Detect which cell encompasses the target text, then output its [x, y] center coordinate. 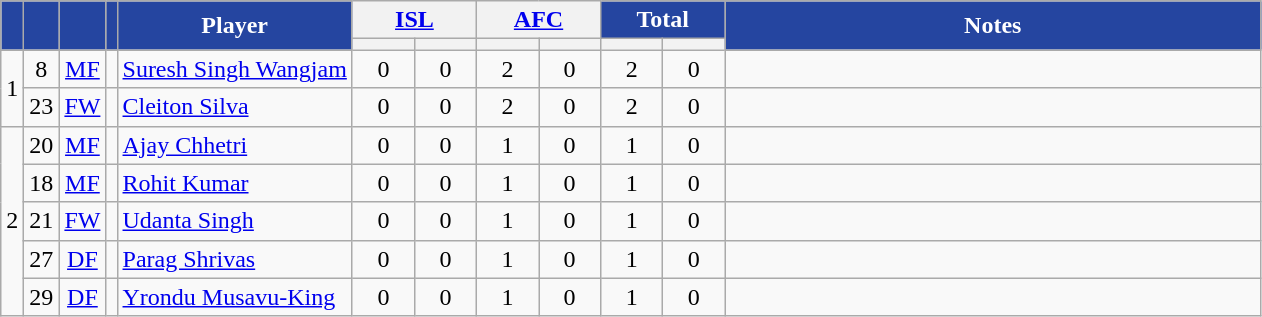
23 [42, 107]
AFC [538, 20]
21 [42, 221]
29 [42, 297]
Notes [993, 26]
Rohit Kumar [234, 183]
20 [42, 145]
Udanta Singh [234, 221]
Cleiton Silva [234, 107]
Total [663, 20]
Player [234, 26]
Parag Shrivas [234, 259]
27 [42, 259]
Ajay Chhetri [234, 145]
18 [42, 183]
Yrondu Musavu-King [234, 297]
ISL [414, 20]
Suresh Singh Wangjam [234, 69]
8 [42, 69]
